Extract the (X, Y) coordinate from the center of the cell holding the provided text.  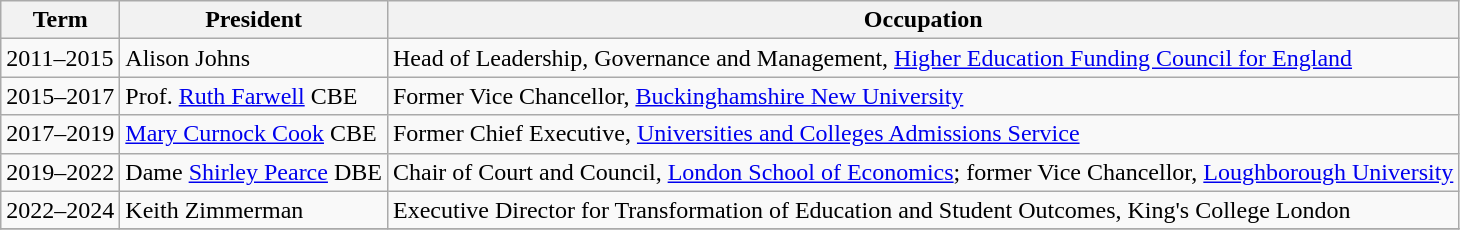
Former Chief Executive, Universities and Colleges Admissions Service (922, 134)
Chair of Court and Council, London School of Economics; former Vice Chancellor, Loughborough University (922, 172)
2019–2022 (60, 172)
President (254, 20)
2017–2019 (60, 134)
Occupation (922, 20)
2022–2024 (60, 210)
Executive Director for Transformation of Education and Student Outcomes, King's College London (922, 210)
Head of Leadership, Governance and Management, Higher Education Funding Council for England (922, 58)
Dame Shirley Pearce DBE (254, 172)
2015–2017 (60, 96)
Keith Zimmerman (254, 210)
Term (60, 20)
2011–2015 (60, 58)
Former Vice Chancellor, Buckinghamshire New University (922, 96)
Prof. Ruth Farwell CBE (254, 96)
Mary Curnock Cook CBE (254, 134)
Alison Johns (254, 58)
